Return [X, Y] of the center of cell containing provided text 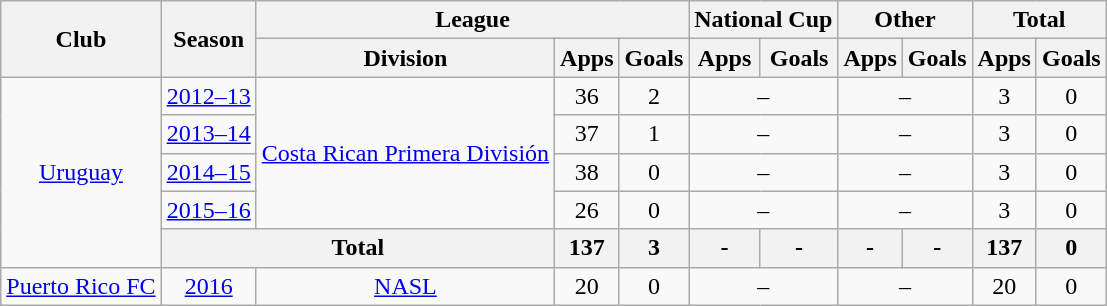
36 [587, 96]
Season [208, 39]
2016 [208, 286]
Other [905, 20]
2014–15 [208, 172]
League [472, 20]
1 [654, 134]
Club [81, 39]
Puerto Rico FC [81, 286]
Division [405, 58]
37 [587, 134]
NASL [405, 286]
2012–13 [208, 96]
Uruguay [81, 172]
2 [654, 96]
2013–14 [208, 134]
2015–16 [208, 210]
38 [587, 172]
26 [587, 210]
National Cup [764, 20]
Costa Rican Primera División [405, 153]
